Identify which cell holds the provided text, then report its (X, Y) central coordinate. 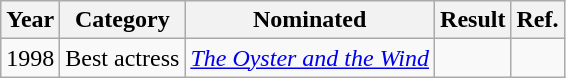
Year (30, 20)
Ref. (538, 20)
1998 (30, 58)
Best actress (122, 58)
The Oyster and the Wind (310, 58)
Nominated (310, 20)
Category (122, 20)
Result (473, 20)
